Find where the given text appears and provide that cell's center as [x, y] coordinate. 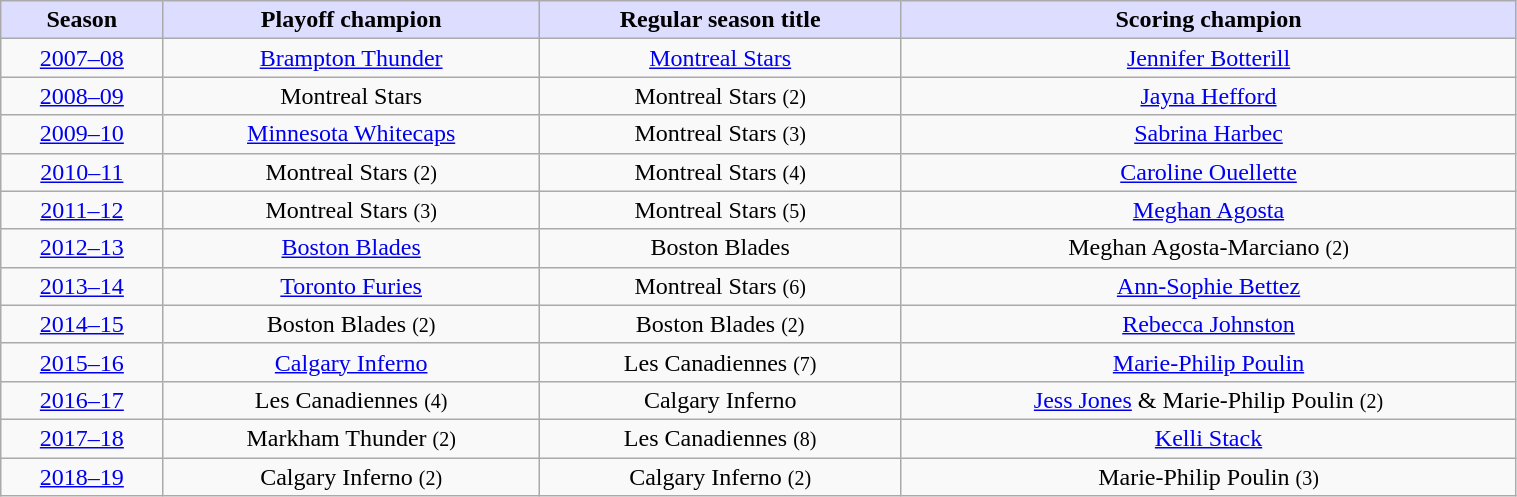
Les Canadiennes (7) [720, 362]
Rebecca Johnston [1208, 324]
Jayna Hefford [1208, 96]
Marie-Philip Poulin (3) [1208, 477]
2017–18 [82, 438]
Montreal Stars (5) [720, 210]
2008–09 [82, 96]
2012–13 [82, 248]
2011–12 [82, 210]
Meghan Agosta [1208, 210]
2015–16 [82, 362]
Les Canadiennes (4) [351, 400]
Meghan Agosta-Marciano (2) [1208, 248]
Les Canadiennes (8) [720, 438]
Regular season title [720, 20]
Playoff champion [351, 20]
Sabrina Harbec [1208, 134]
Season [82, 20]
2018–19 [82, 477]
Brampton Thunder [351, 58]
Jennifer Botterill [1208, 58]
2009–10 [82, 134]
Jess Jones & Marie-Philip Poulin (2) [1208, 400]
Montreal Stars (4) [720, 172]
2013–14 [82, 286]
Scoring champion [1208, 20]
Toronto Furies [351, 286]
2016–17 [82, 400]
Kelli Stack [1208, 438]
Ann-Sophie Bettez [1208, 286]
Montreal Stars (6) [720, 286]
Markham Thunder (2) [351, 438]
2010–11 [82, 172]
Marie-Philip Poulin [1208, 362]
2007–08 [82, 58]
2014–15 [82, 324]
Caroline Ouellette [1208, 172]
Minnesota Whitecaps [351, 134]
